Search for the cell housing the specified text and yield its (X, Y) center coordinate. 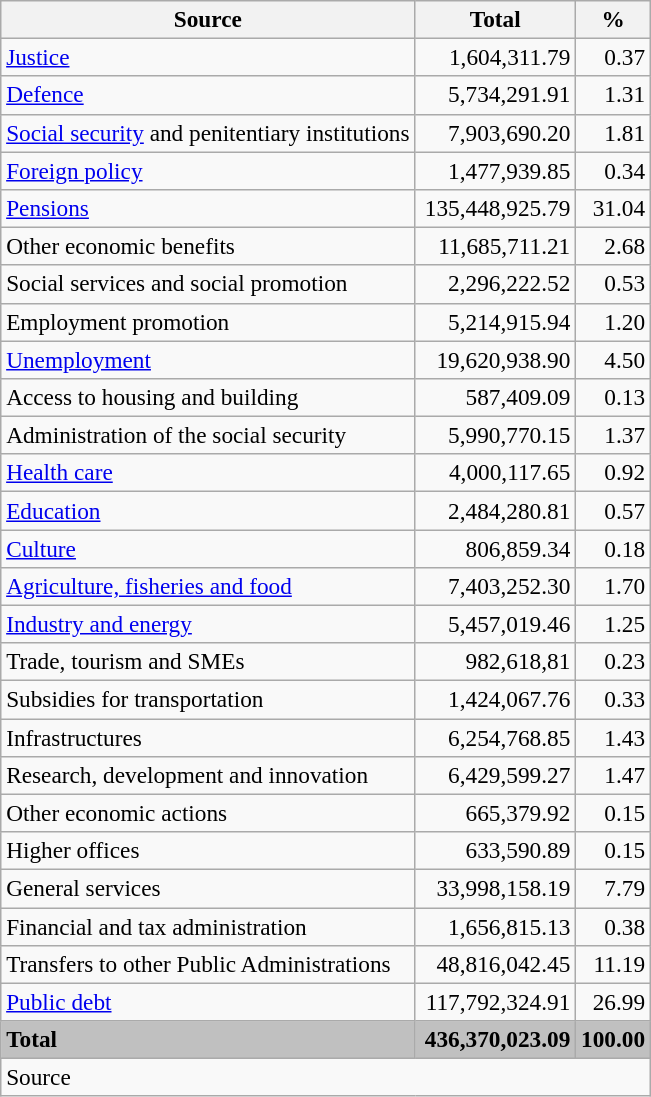
Trade, tourism and SMEs (208, 662)
33,998,158.19 (496, 888)
Education (208, 510)
4.50 (614, 359)
0.38 (614, 926)
11.19 (614, 964)
0.34 (614, 170)
Public debt (208, 1002)
1.20 (614, 322)
Unemployment (208, 359)
5,214,915.94 (496, 322)
Health care (208, 473)
Pensions (208, 208)
0.18 (614, 548)
Other economic actions (208, 813)
Transfers to other Public Administrations (208, 964)
6,254,768.85 (496, 737)
Social security and penitentiary institutions (208, 133)
Employment promotion (208, 322)
1.25 (614, 624)
1,477,939.85 (496, 170)
19,620,938.90 (496, 359)
Subsidies for transportation (208, 699)
1,604,311.79 (496, 57)
2.68 (614, 246)
1,424,067.76 (496, 699)
135,448,925.79 (496, 208)
5,457,019.46 (496, 624)
2,484,280.81 (496, 510)
7.79 (614, 888)
0.53 (614, 284)
4,000,117.65 (496, 473)
Culture (208, 548)
48,816,042.45 (496, 964)
Social services and social promotion (208, 284)
26.99 (614, 1002)
11,685,711.21 (496, 246)
Infrastructures (208, 737)
General services (208, 888)
806,859.34 (496, 548)
31.04 (614, 208)
1.37 (614, 435)
7,903,690.20 (496, 133)
Agriculture, fisheries and food (208, 586)
982,618,81 (496, 662)
587,409.09 (496, 397)
Other economic benefits (208, 246)
Justice (208, 57)
Administration of the social security (208, 435)
% (614, 19)
1,656,815.13 (496, 926)
117,792,324.91 (496, 1002)
1.47 (614, 775)
1.70 (614, 586)
0.37 (614, 57)
1.81 (614, 133)
0.33 (614, 699)
0.23 (614, 662)
5,990,770.15 (496, 435)
0.92 (614, 473)
7,403,252.30 (496, 586)
Industry and energy (208, 624)
1.31 (614, 95)
1.43 (614, 737)
665,379.92 (496, 813)
5,734,291.91 (496, 95)
436,370,023.09 (496, 1039)
0.13 (614, 397)
6,429,599.27 (496, 775)
Foreign policy (208, 170)
633,590.89 (496, 850)
Higher offices (208, 850)
0.57 (614, 510)
Financial and tax administration (208, 926)
2,296,222.52 (496, 284)
100.00 (614, 1039)
Defence (208, 95)
Access to housing and building (208, 397)
Research, development and innovation (208, 775)
